Output the (x, y) coordinate of the center of the cell containing the given text.  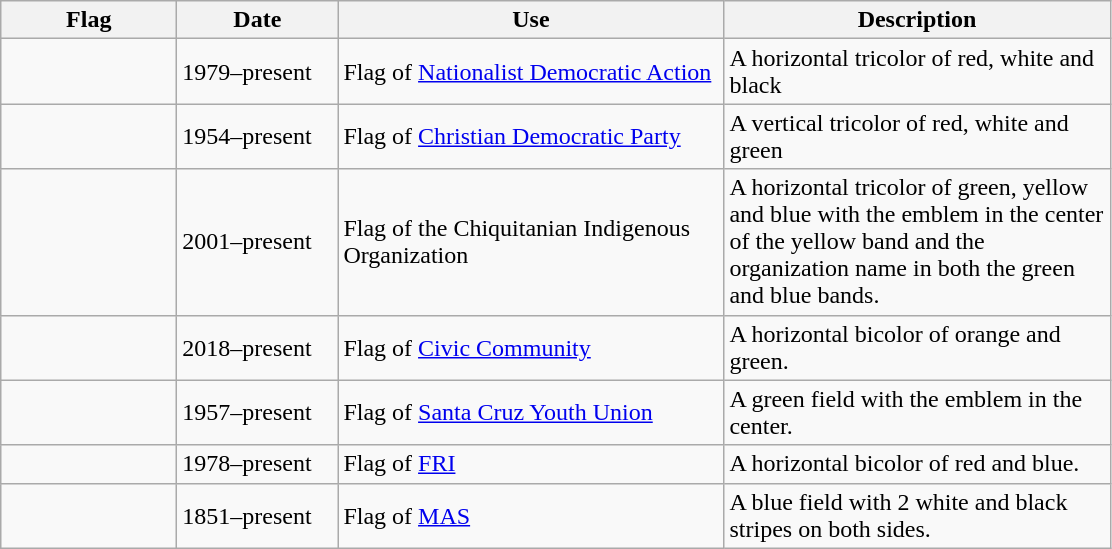
Flag of Santa Cruz Youth Union (531, 412)
A blue field with 2 white and black stripes on both sides. (917, 516)
A horizontal bicolor of orange and green. (917, 348)
Description (917, 20)
1851–present (258, 516)
A green field with the emblem in the center. (917, 412)
A vertical tricolor of red, white and green (917, 136)
2001–present (258, 242)
A horizontal bicolor of red and blue. (917, 464)
Flag of Civic Community (531, 348)
2018–present (258, 348)
1954–present (258, 136)
Flag (89, 20)
Flag of Christian Democratic Party (531, 136)
1957–present (258, 412)
Use (531, 20)
1978–present (258, 464)
A horizontal tricolor of red, white and black (917, 72)
Flag of Nationalist Democratic Action (531, 72)
Date (258, 20)
Flag of FRI (531, 464)
Flag of the Chiquitanian Indigenous Organization (531, 242)
1979–present (258, 72)
Flag of MAS (531, 516)
